Return the (x, y) coordinate for the center point of the cell that contains the specified text.  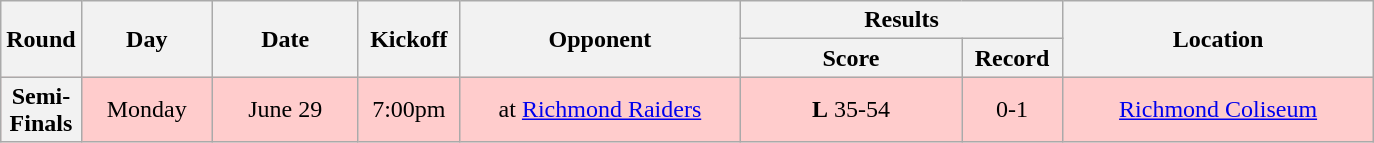
Semi-Finals (41, 110)
Opponent (600, 39)
Record (1012, 58)
Kickoff (408, 39)
0-1 (1012, 110)
Location (1218, 39)
Date (285, 39)
Results (901, 20)
Day (146, 39)
Monday (146, 110)
at Richmond Raiders (600, 110)
L 35-54 (850, 110)
June 29 (285, 110)
Score (850, 58)
7:00pm (408, 110)
Richmond Coliseum (1218, 110)
Round (41, 39)
